Extract the [x, y] coordinate from the center of the cell holding the provided text.  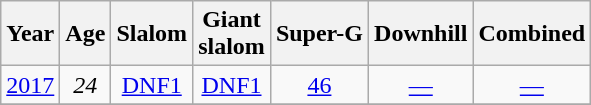
Age [86, 34]
46 [319, 85]
Giantslalom [232, 34]
Combined [532, 34]
Slalom [152, 34]
Downhill [421, 34]
Year [30, 34]
24 [86, 85]
2017 [30, 85]
Super-G [319, 34]
